Find where the given text appears and provide that cell's center as (x, y) coordinate. 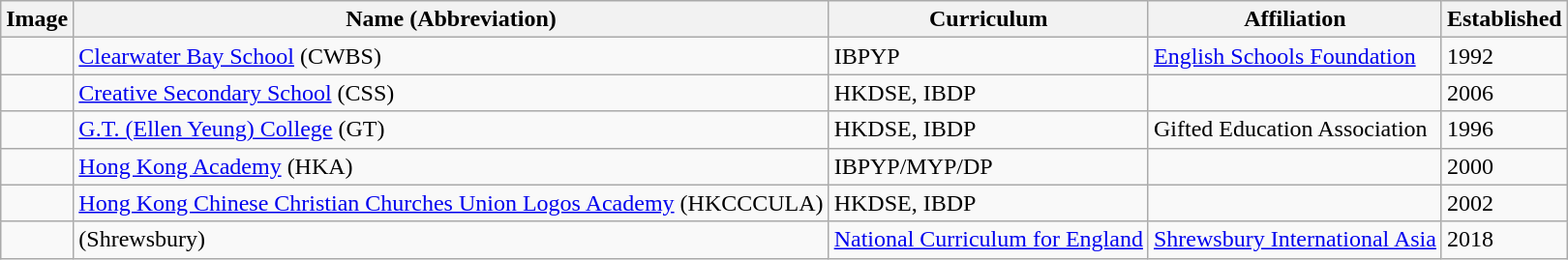
National Curriculum for England (988, 240)
Shrewsbury International Asia (1295, 240)
English Schools Foundation (1295, 56)
Hong Kong Chinese Christian Churches Union Logos Academy (HKCCCULA) (451, 203)
Hong Kong Academy (HKA) (451, 166)
Gifted Education Association (1295, 130)
IBPYP (988, 56)
Affiliation (1295, 19)
Established (1504, 19)
Curriculum (988, 19)
Name (Abbreviation) (451, 19)
2002 (1504, 203)
Creative Secondary School (CSS) (451, 93)
G.T. (Ellen Yeung) College (GT) (451, 130)
Clearwater Bay School (CWBS) (451, 56)
2000 (1504, 166)
IBPYP/MYP/DP (988, 166)
2006 (1504, 93)
(Shrewsbury) (451, 240)
2018 (1504, 240)
1996 (1504, 130)
1992 (1504, 56)
Image (37, 19)
